Return the [X, Y] coordinate for the center point of the cell that contains the specified text.  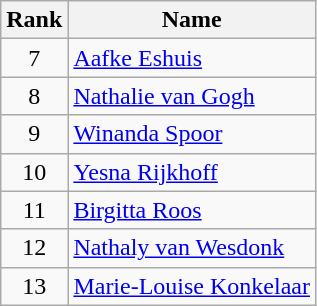
Aafke Eshuis [192, 58]
9 [34, 134]
Yesna Rijkhoff [192, 172]
13 [34, 286]
Rank [34, 20]
12 [34, 248]
Name [192, 20]
7 [34, 58]
10 [34, 172]
Birgitta Roos [192, 210]
Marie-Louise Konkelaar [192, 286]
Winanda Spoor [192, 134]
Nathaly van Wesdonk [192, 248]
Nathalie van Gogh [192, 96]
11 [34, 210]
8 [34, 96]
